Identify which cell holds the provided text, then report its [x, y] central coordinate. 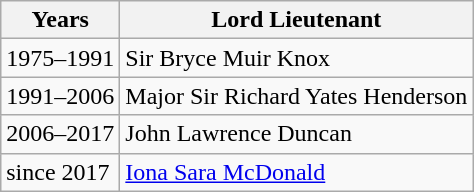
John Lawrence Duncan [296, 134]
Iona Sara McDonald [296, 172]
since 2017 [60, 172]
Sir Bryce Muir Knox [296, 58]
Major Sir Richard Yates Henderson [296, 96]
Lord Lieutenant [296, 20]
2006–2017 [60, 134]
Years [60, 20]
1991–2006 [60, 96]
1975–1991 [60, 58]
